Provide the [x, y] coordinate of the cell's center where the given text is located.  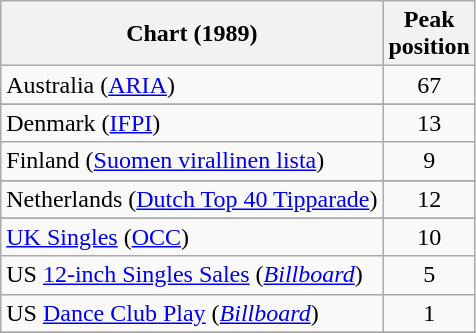
67 [429, 85]
Netherlands (Dutch Top 40 Tipparade) [192, 199]
Finland (Suomen virallinen lista) [192, 161]
Peakposition [429, 34]
US 12-inch Singles Sales (Billboard) [192, 275]
Denmark (IFPI) [192, 123]
Chart (1989) [192, 34]
5 [429, 275]
10 [429, 237]
Australia (ARIA) [192, 85]
9 [429, 161]
1 [429, 313]
13 [429, 123]
US Dance Club Play (Billboard) [192, 313]
UK Singles (OCC) [192, 237]
12 [429, 199]
